Locate the cell with the specified text and output its (x, y) center coordinate. 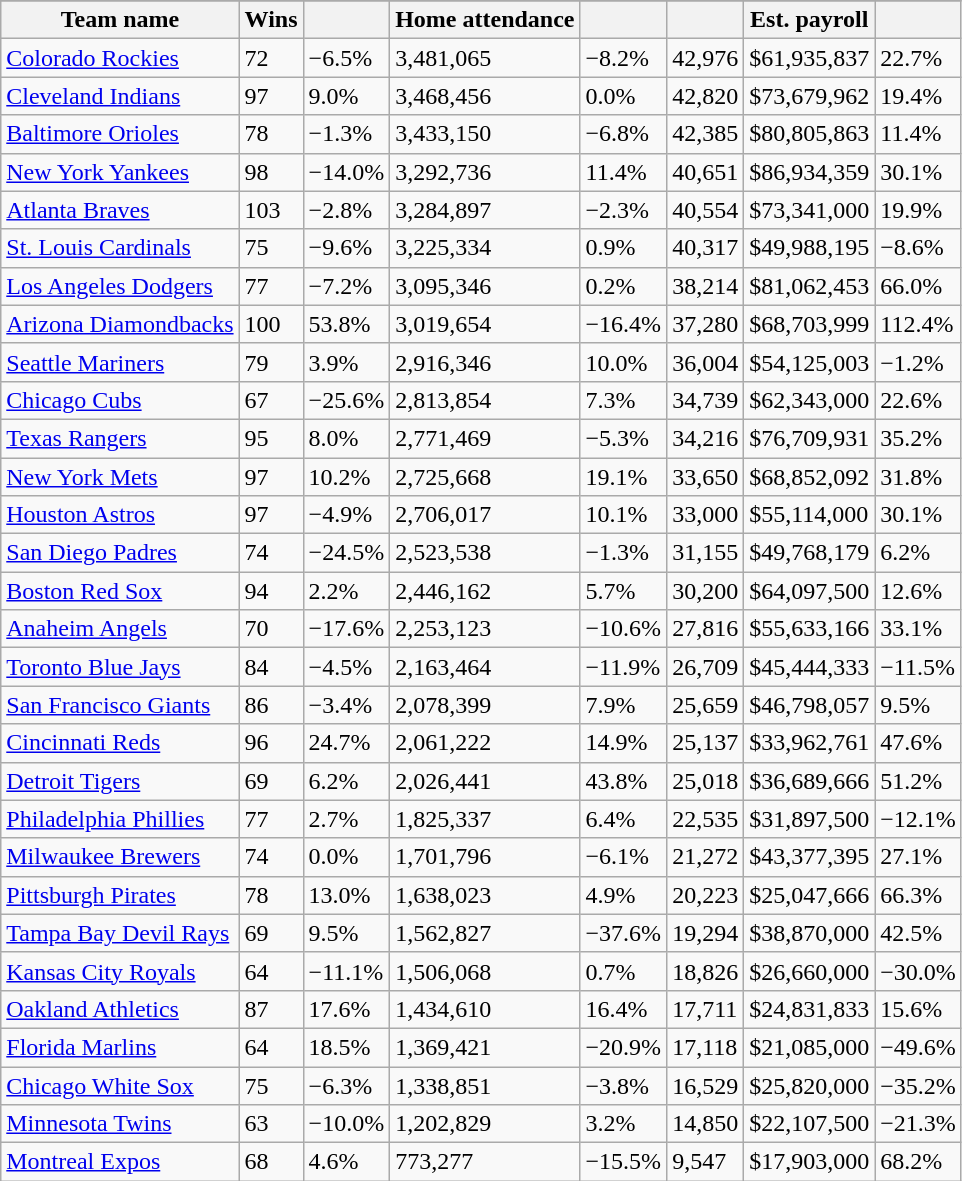
40,554 (706, 210)
3,481,065 (485, 58)
−35.2% (918, 1085)
14,850 (706, 1124)
25,018 (706, 781)
$21,085,000 (810, 1047)
2,078,399 (485, 705)
−10.6% (624, 629)
2,523,538 (485, 553)
−6.5% (346, 58)
$61,935,837 (810, 58)
40,317 (706, 248)
$68,852,092 (810, 477)
$62,343,000 (810, 400)
67 (271, 400)
$46,798,057 (810, 705)
3,292,736 (485, 172)
Philadelphia Phillies (120, 819)
6.4% (624, 819)
33,000 (706, 515)
33.1% (918, 629)
96 (271, 743)
Est. payroll (810, 20)
−10.0% (346, 1124)
Houston Astros (120, 515)
−25.6% (346, 400)
Anaheim Angels (120, 629)
103 (271, 210)
2.2% (346, 591)
1,434,610 (485, 1009)
3.2% (624, 1124)
14.9% (624, 743)
$33,962,761 (810, 743)
San Diego Padres (120, 553)
17,118 (706, 1047)
Baltimore Orioles (120, 134)
Montreal Expos (120, 1162)
27,816 (706, 629)
−2.3% (624, 210)
$81,062,453 (810, 286)
19.1% (624, 477)
86 (271, 705)
2.7% (346, 819)
43.8% (624, 781)
Cleveland Indians (120, 96)
−15.5% (624, 1162)
$31,897,500 (810, 819)
Chicago White Sox (120, 1085)
Toronto Blue Jays (120, 667)
7.9% (624, 705)
0.9% (624, 248)
$73,341,000 (810, 210)
2,446,162 (485, 591)
2,163,464 (485, 667)
New York Yankees (120, 172)
−37.6% (624, 933)
0.2% (624, 286)
$55,114,000 (810, 515)
18,826 (706, 971)
8.0% (346, 438)
Tampa Bay Devil Rays (120, 933)
−16.4% (624, 324)
Chicago Cubs (120, 400)
19.9% (918, 210)
Wins (271, 20)
7.3% (624, 400)
Boston Red Sox (120, 591)
70 (271, 629)
9.0% (346, 96)
31,155 (706, 553)
24.7% (346, 743)
Home attendance (485, 20)
16,529 (706, 1085)
1,202,829 (485, 1124)
$68,703,999 (810, 324)
3,433,150 (485, 134)
−20.9% (624, 1047)
Team name (120, 20)
51.2% (918, 781)
4.9% (624, 895)
68.2% (918, 1162)
$49,768,179 (810, 553)
112.4% (918, 324)
100 (271, 324)
$25,820,000 (810, 1085)
−11.1% (346, 971)
66.0% (918, 286)
−14.0% (346, 172)
4.6% (346, 1162)
9,547 (706, 1162)
0.7% (624, 971)
Cincinnati Reds (120, 743)
15.6% (918, 1009)
38,214 (706, 286)
22,535 (706, 819)
27.1% (918, 857)
$17,903,000 (810, 1162)
30,200 (706, 591)
68 (271, 1162)
3.9% (346, 362)
1,701,796 (485, 857)
16.4% (624, 1009)
17.6% (346, 1009)
42,820 (706, 96)
19,294 (706, 933)
−2.8% (346, 210)
$22,107,500 (810, 1124)
Kansas City Royals (120, 971)
St. Louis Cardinals (120, 248)
−24.5% (346, 553)
94 (271, 591)
21,272 (706, 857)
−3.4% (346, 705)
1,638,023 (485, 895)
2,253,123 (485, 629)
Milwaukee Brewers (120, 857)
34,739 (706, 400)
36,004 (706, 362)
2,061,222 (485, 743)
$26,660,000 (810, 971)
1,562,827 (485, 933)
Atlanta Braves (120, 210)
−7.2% (346, 286)
773,277 (485, 1162)
3,095,346 (485, 286)
$45,444,333 (810, 667)
$73,679,962 (810, 96)
−1.2% (918, 362)
−4.5% (346, 667)
63 (271, 1124)
$25,047,666 (810, 895)
−49.6% (918, 1047)
2,916,346 (485, 362)
42,385 (706, 134)
95 (271, 438)
Minnesota Twins (120, 1124)
Detroit Tigers (120, 781)
1,506,068 (485, 971)
−11.5% (918, 667)
Seattle Mariners (120, 362)
31.8% (918, 477)
25,659 (706, 705)
42,976 (706, 58)
−30.0% (918, 971)
Colorado Rockies (120, 58)
26,709 (706, 667)
33,650 (706, 477)
$86,934,359 (810, 172)
22.7% (918, 58)
1,825,337 (485, 819)
2,026,441 (485, 781)
40,651 (706, 172)
−6.1% (624, 857)
−6.3% (346, 1085)
2,813,854 (485, 400)
1,369,421 (485, 1047)
−12.1% (918, 819)
−9.6% (346, 248)
2,725,668 (485, 477)
10.0% (624, 362)
42.5% (918, 933)
87 (271, 1009)
San Francisco Giants (120, 705)
98 (271, 172)
17,711 (706, 1009)
18.5% (346, 1047)
$76,709,931 (810, 438)
$80,805,863 (810, 134)
84 (271, 667)
20,223 (706, 895)
19.4% (918, 96)
12.6% (918, 591)
New York Mets (120, 477)
22.6% (918, 400)
53.8% (346, 324)
Pittsburgh Pirates (120, 895)
37,280 (706, 324)
3,468,456 (485, 96)
−5.3% (624, 438)
66.3% (918, 895)
$54,125,003 (810, 362)
25,137 (706, 743)
13.0% (346, 895)
5.7% (624, 591)
−3.8% (624, 1085)
2,771,469 (485, 438)
1,338,851 (485, 1085)
79 (271, 362)
−21.3% (918, 1124)
−17.6% (346, 629)
Oakland Athletics (120, 1009)
$49,988,195 (810, 248)
47.6% (918, 743)
$43,377,395 (810, 857)
−8.2% (624, 58)
3,019,654 (485, 324)
Texas Rangers (120, 438)
−4.9% (346, 515)
Los Angeles Dodgers (120, 286)
Florida Marlins (120, 1047)
$64,097,500 (810, 591)
10.2% (346, 477)
−6.8% (624, 134)
3,284,897 (485, 210)
72 (271, 58)
3,225,334 (485, 248)
$36,689,666 (810, 781)
34,216 (706, 438)
−11.9% (624, 667)
$55,633,166 (810, 629)
$38,870,000 (810, 933)
35.2% (918, 438)
Arizona Diamondbacks (120, 324)
$24,831,833 (810, 1009)
−8.6% (918, 248)
10.1% (624, 515)
2,706,017 (485, 515)
